Extract the (X, Y) coordinate from the center of the cell holding the provided text.  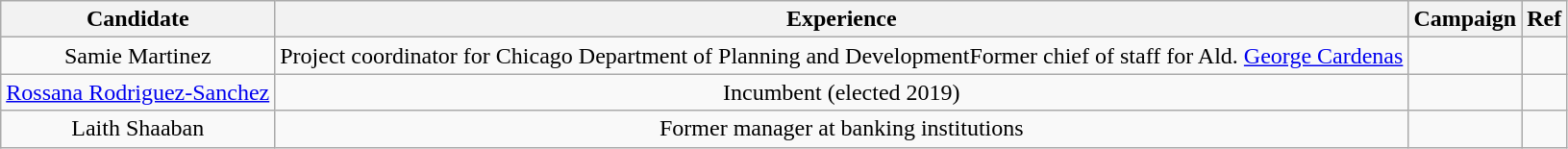
Rossana Rodriguez-Sanchez (138, 92)
Former manager at banking institutions (842, 129)
Incumbent (elected 2019) (842, 92)
Laith Shaaban (138, 129)
Project coordinator for Chicago Department of Planning and DevelopmentFormer chief of staff for Ald. George Cardenas (842, 56)
Candidate (138, 19)
Experience (842, 19)
Samie Martinez (138, 56)
Campaign (1465, 19)
Ref (1544, 19)
